For the text-containing cell, return its midpoint in (x, y) coordinate format. 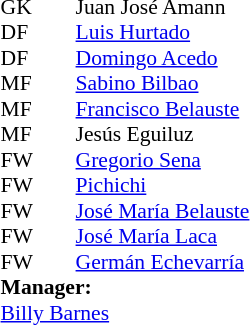
Germán Echevarría (163, 262)
José María Laca (163, 237)
Domingo Acedo (163, 58)
Gregorio Sena (163, 160)
Sabino Bilbao (163, 83)
Jesús Eguiluz (163, 135)
Luis Hurtado (163, 33)
Manager: (126, 287)
Francisco Belauste (163, 109)
Pichichi (163, 185)
José María Belauste (163, 211)
